Locate the cell with the specified text and output its [x, y] center coordinate. 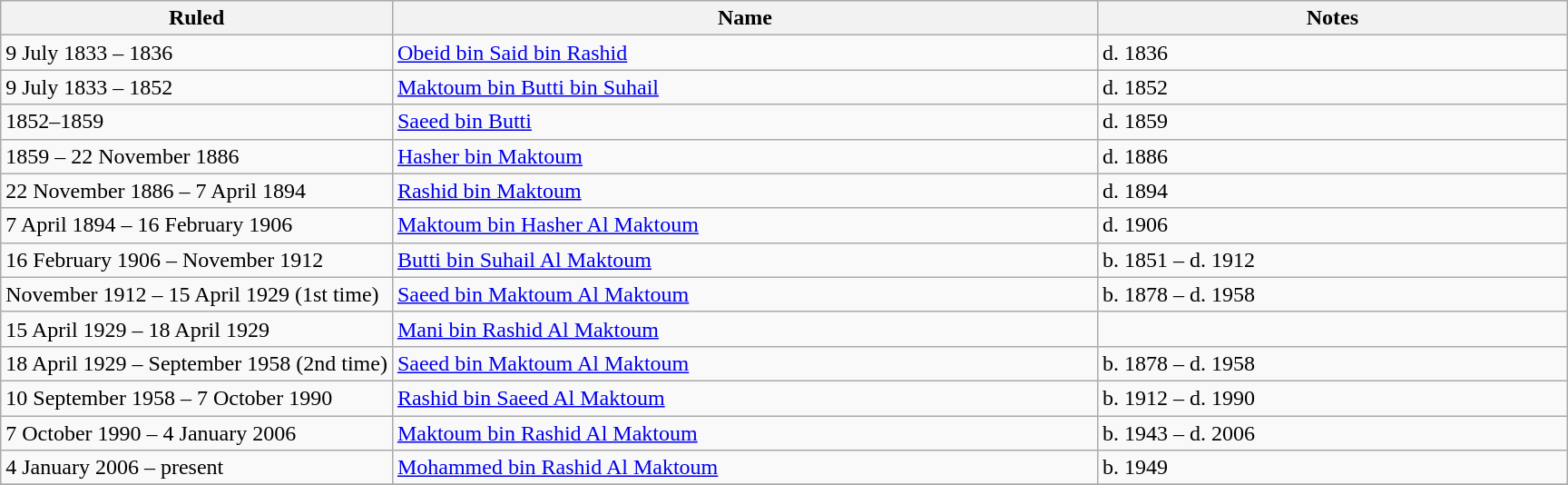
b. 1943 – d. 2006 [1332, 433]
1859 – 22 November 1886 [197, 156]
Notes [1332, 18]
15 April 1929 – 18 April 1929 [197, 329]
d. 1836 [1332, 53]
d. 1894 [1332, 191]
b. 1912 – d. 1990 [1332, 398]
Rashid bin Maktoum [744, 191]
Maktoum bin Rashid Al Maktoum [744, 433]
Mani bin Rashid Al Maktoum [744, 329]
b. 1949 [1332, 468]
Obeid bin Said bin Rashid [744, 53]
10 September 1958 – 7 October 1990 [197, 398]
Maktoum bin Hasher Al Maktoum [744, 225]
Rashid bin Saeed Al Maktoum [744, 398]
7 April 1894 – 16 February 1906 [197, 225]
18 April 1929 – September 1958 (2nd time) [197, 363]
9 July 1833 – 1836 [197, 53]
16 February 1906 – November 1912 [197, 260]
d. 1906 [1332, 225]
Name [744, 18]
b. 1851 – d. 1912 [1332, 260]
9 July 1833 – 1852 [197, 87]
Maktoum bin Butti bin Suhail [744, 87]
d. 1852 [1332, 87]
Ruled [197, 18]
22 November 1886 – 7 April 1894 [197, 191]
Mohammed bin Rashid Al Maktoum [744, 468]
Hasher bin Maktoum [744, 156]
4 January 2006 – present [197, 468]
d. 1886 [1332, 156]
Saeed bin Butti [744, 122]
November 1912 – 15 April 1929 (1st time) [197, 294]
1852–1859 [197, 122]
7 October 1990 – 4 January 2006 [197, 433]
Butti bin Suhail Al Maktoum [744, 260]
d. 1859 [1332, 122]
